Identify which cell holds the provided text, then report its (X, Y) central coordinate. 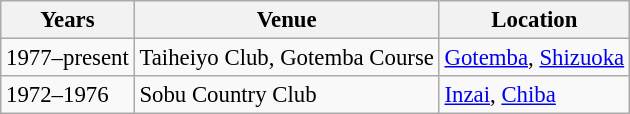
Sobu Country Club (286, 95)
Taiheiyo Club, Gotemba Course (286, 58)
Location (534, 20)
1972–1976 (68, 95)
1977–present (68, 58)
Years (68, 20)
Gotemba, Shizuoka (534, 58)
Inzai, Chiba (534, 95)
Venue (286, 20)
